Identify which cell holds the provided text, then report its [x, y] central coordinate. 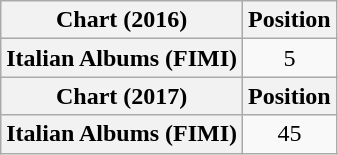
45 [290, 134]
Chart (2016) [122, 20]
Chart (2017) [122, 96]
5 [290, 58]
